Determine the (X, Y) coordinate at the center of the cell enclosing the given text.  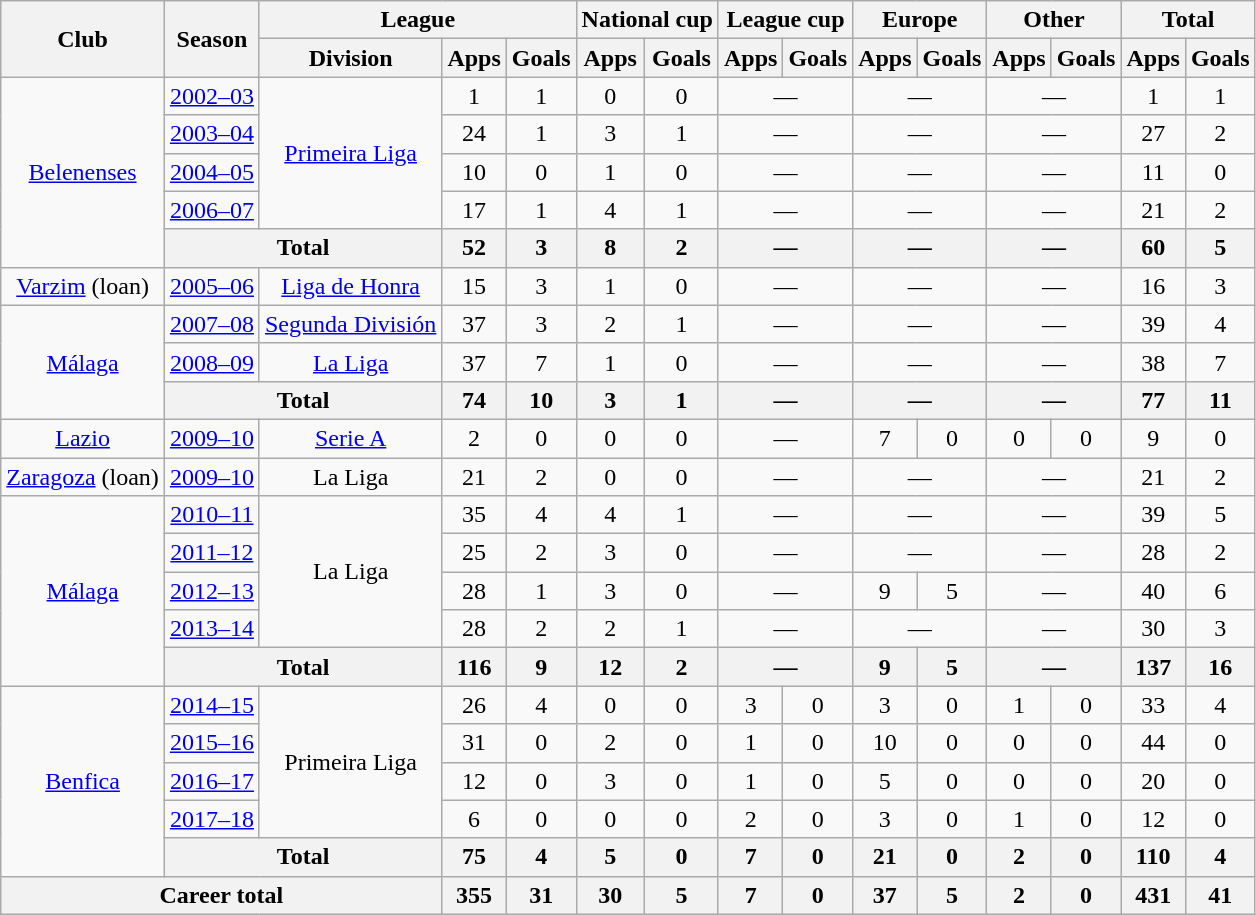
35 (474, 515)
25 (474, 553)
Career total (222, 895)
431 (1153, 895)
Zaragoza (loan) (83, 477)
2016–17 (212, 781)
17 (474, 210)
137 (1153, 667)
20 (1153, 781)
League (418, 20)
Belenenses (83, 172)
2002–03 (212, 96)
2003–04 (212, 134)
60 (1153, 248)
Varzim (loan) (83, 286)
52 (474, 248)
44 (1153, 743)
2010–11 (212, 515)
Europe (920, 20)
33 (1153, 705)
24 (474, 134)
Lazio (83, 438)
Division (350, 58)
2004–05 (212, 172)
National cup (647, 20)
2015–16 (212, 743)
League cup (785, 20)
2008–09 (212, 362)
75 (474, 857)
2017–18 (212, 819)
41 (1220, 895)
Serie A (350, 438)
Segunda División (350, 324)
2014–15 (212, 705)
355 (474, 895)
74 (474, 400)
77 (1153, 400)
2005–06 (212, 286)
Other (1054, 20)
2011–12 (212, 553)
27 (1153, 134)
2006–07 (212, 210)
Benfica (83, 781)
116 (474, 667)
Club (83, 39)
2012–13 (212, 591)
Season (212, 39)
40 (1153, 591)
2007–08 (212, 324)
26 (474, 705)
2013–14 (212, 629)
Liga de Honra (350, 286)
8 (610, 248)
110 (1153, 857)
38 (1153, 362)
15 (474, 286)
